Extract the [x, y] coordinate from the center of the cell holding the provided text.  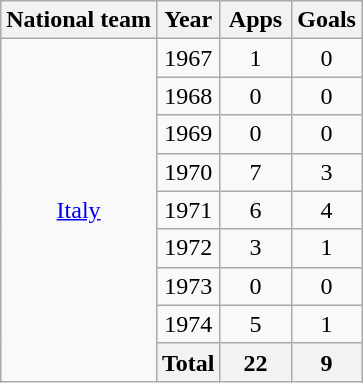
4 [326, 210]
Year [188, 20]
Apps [256, 20]
Total [188, 362]
1974 [188, 324]
1973 [188, 286]
1969 [188, 134]
1967 [188, 58]
5 [256, 324]
7 [256, 172]
22 [256, 362]
National team [79, 20]
1968 [188, 96]
6 [256, 210]
1972 [188, 248]
1970 [188, 172]
Italy [79, 210]
9 [326, 362]
Goals [326, 20]
1971 [188, 210]
